Output the [X, Y] coordinate of the center of the cell containing the given text.  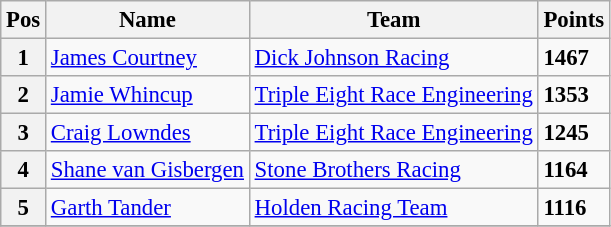
Garth Tander [148, 208]
Points [574, 20]
4 [24, 170]
Jamie Whincup [148, 95]
Shane van Gisbergen [148, 170]
1 [24, 58]
Holden Racing Team [394, 208]
5 [24, 208]
1116 [574, 208]
1164 [574, 170]
3 [24, 133]
1245 [574, 133]
James Courtney [148, 58]
Team [394, 20]
Craig Lowndes [148, 133]
Pos [24, 20]
Name [148, 20]
1467 [574, 58]
2 [24, 95]
Stone Brothers Racing [394, 170]
1353 [574, 95]
Dick Johnson Racing [394, 58]
